Capture the cell that displays the provided text and extract its [x, y] central coordinate. 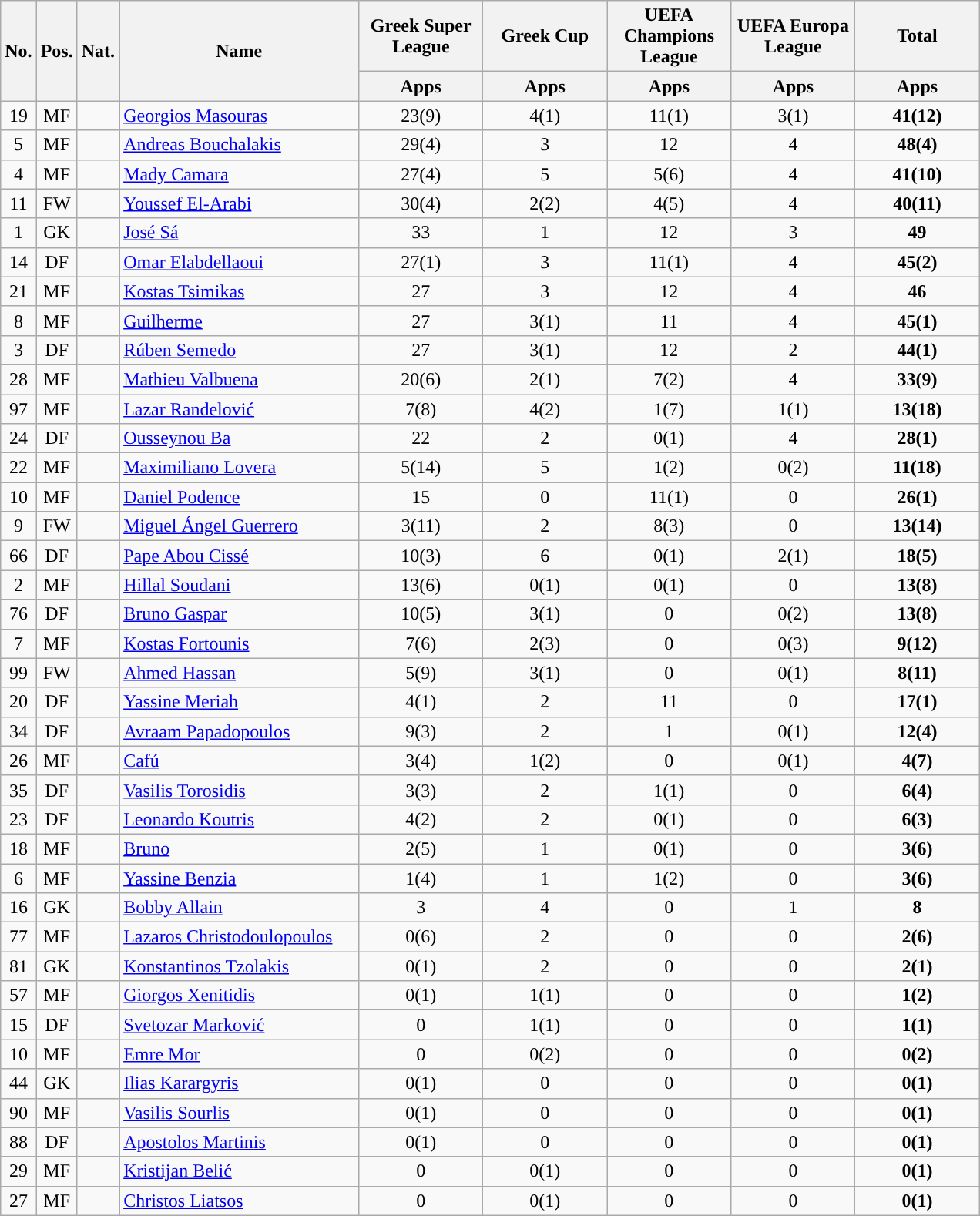
44(1) [917, 350]
29(4) [421, 145]
7(6) [421, 643]
5(14) [421, 468]
Youssef El-Arabi [239, 203]
Ahmed Hassan [239, 673]
Greek Cup [545, 36]
99 [18, 673]
UEFA Champions League [669, 36]
Bobby Allain [239, 908]
Ilias Karargyris [239, 1083]
Leonardo Koutris [239, 819]
6(4) [917, 790]
Christos Liatsos [239, 1201]
11(18) [917, 468]
41(10) [917, 174]
Kostas Fortounis [239, 643]
Lazaros Christodoulopoulos [239, 937]
8(11) [917, 673]
Daniel Podence [239, 497]
0(3) [794, 643]
Vasilis Torosidis [239, 790]
4(5) [669, 203]
Greek Super League [421, 36]
33(9) [917, 379]
34 [18, 731]
Nat. [98, 51]
Total [917, 36]
35 [18, 790]
Apostolos Martinis [239, 1142]
Lazar Ranđelović [239, 409]
Georgios Masouras [239, 116]
José Sá [239, 233]
30(4) [421, 203]
7(2) [669, 379]
3(3) [421, 790]
2(2) [545, 203]
77 [18, 937]
66 [18, 556]
27(4) [421, 174]
Name [239, 51]
23 [18, 819]
13(18) [917, 409]
Hillal Soudani [239, 585]
49 [917, 233]
Vasilis Sourlis [239, 1113]
10(5) [421, 614]
Emre Mor [239, 1054]
48(4) [917, 145]
5(6) [669, 174]
Yassine Benzia [239, 878]
40(11) [917, 203]
3(11) [421, 526]
33 [421, 233]
29 [18, 1171]
Omar Elabdellaoui [239, 262]
13(6) [421, 585]
Ousseynou Ba [239, 438]
Kristijan Belić [239, 1171]
3(4) [421, 761]
4(7) [917, 761]
Konstantinos Tzolakis [239, 966]
9(3) [421, 731]
Andreas Bouchalakis [239, 145]
28 [18, 379]
27(1) [421, 262]
8(3) [669, 526]
Miguel Ángel Guerrero [239, 526]
20(6) [421, 379]
26(1) [917, 497]
2(6) [917, 937]
Pos. [57, 51]
Avraam Papadopoulos [239, 731]
18(5) [917, 556]
Kostas Tsimikas [239, 291]
Cafú [239, 761]
16 [18, 908]
19 [18, 116]
45(1) [917, 321]
18 [18, 848]
57 [18, 996]
Pape Abou Cissé [239, 556]
Bruno Gaspar [239, 614]
Mady Camara [239, 174]
88 [18, 1142]
Giorgos Xenitidis [239, 996]
9(12) [917, 643]
9 [18, 526]
14 [18, 262]
Bruno [239, 848]
28(1) [917, 438]
5(9) [421, 673]
Mathieu Valbuena [239, 379]
Guilherme [239, 321]
90 [18, 1113]
41(12) [917, 116]
1(4) [421, 878]
23(9) [421, 116]
44 [18, 1083]
Svetozar Marković [239, 1025]
24 [18, 438]
UEFA Europa League [794, 36]
0(6) [421, 937]
No. [18, 51]
Yassine Meriah [239, 702]
21 [18, 291]
6(3) [917, 819]
81 [18, 966]
97 [18, 409]
Rúben Semedo [239, 350]
17(1) [917, 702]
45(2) [917, 262]
1(7) [669, 409]
10(3) [421, 556]
26 [18, 761]
46 [917, 291]
20 [18, 702]
7 [18, 643]
76 [18, 614]
12(4) [917, 731]
2(3) [545, 643]
2(5) [421, 848]
7(8) [421, 409]
13(14) [917, 526]
Maximiliano Lovera [239, 468]
